From the cell containing the given text, extract its center point as [x, y] coordinate. 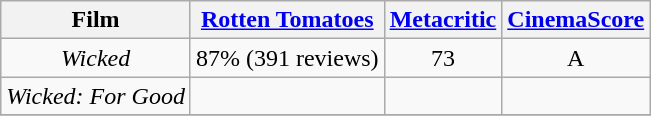
73 [443, 58]
Metacritic [443, 20]
Wicked: For Good [96, 96]
Film [96, 20]
87% (391 reviews) [287, 58]
CinemaScore [576, 20]
A [576, 58]
Wicked [96, 58]
Rotten Tomatoes [287, 20]
